Search for the cell housing the specified text and yield its [X, Y] center coordinate. 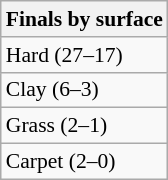
Grass (2–1) [84, 126]
Finals by surface [84, 19]
Hard (27–17) [84, 55]
Clay (6–3) [84, 90]
Carpet (2–0) [84, 162]
